Return the (X, Y) coordinate for the center point of the cell that contains the specified text.  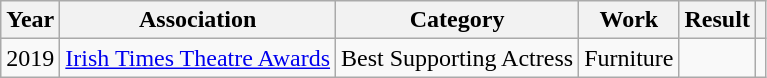
2019 (30, 58)
Work (629, 20)
Association (198, 20)
Furniture (629, 58)
Result (717, 20)
Irish Times Theatre Awards (198, 58)
Category (458, 20)
Year (30, 20)
Best Supporting Actress (458, 58)
